Capture the cell that displays the provided text and extract its (x, y) central coordinate. 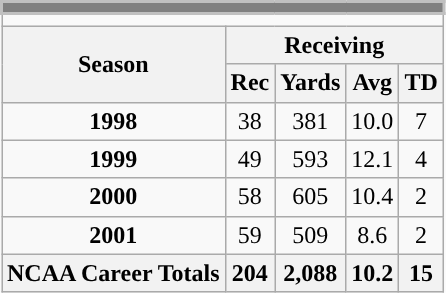
8.6 (372, 235)
10.2 (372, 273)
NCAA Career Totals (114, 273)
509 (310, 235)
381 (310, 121)
593 (310, 159)
15 (421, 273)
Receiving (334, 45)
2000 (114, 197)
Yards (310, 83)
Season (114, 64)
10.0 (372, 121)
10.4 (372, 197)
59 (250, 235)
12.1 (372, 159)
38 (250, 121)
204 (250, 273)
2,088 (310, 273)
2001 (114, 235)
4 (421, 159)
58 (250, 197)
Rec (250, 83)
1998 (114, 121)
1999 (114, 159)
605 (310, 197)
7 (421, 121)
Avg (372, 83)
TD (421, 83)
49 (250, 159)
